Find where the given text appears and provide that cell's center as (X, Y) coordinate. 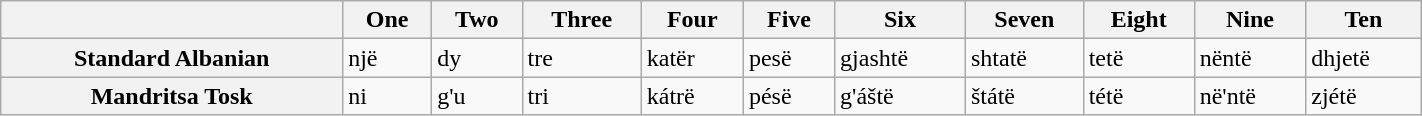
Five (788, 20)
Ten (1364, 20)
pésë (788, 96)
Four (692, 20)
štátë (1024, 96)
dy (477, 58)
One (388, 20)
Nine (1250, 20)
nëntë (1250, 58)
Six (900, 20)
Two (477, 20)
kátrë (692, 96)
tri (582, 96)
dhjetë (1364, 58)
Three (582, 20)
g'u (477, 96)
gjashtë (900, 58)
g'áštë (900, 96)
tétë (1138, 96)
Standard Albanian (172, 58)
Mandritsa Tosk (172, 96)
një (388, 58)
tetë (1138, 58)
Seven (1024, 20)
zjétë (1364, 96)
shtatë (1024, 58)
tre (582, 58)
pesë (788, 58)
katër (692, 58)
ni (388, 96)
në'ntë (1250, 96)
Eight (1138, 20)
